Return [X, Y] of the center of cell containing provided text 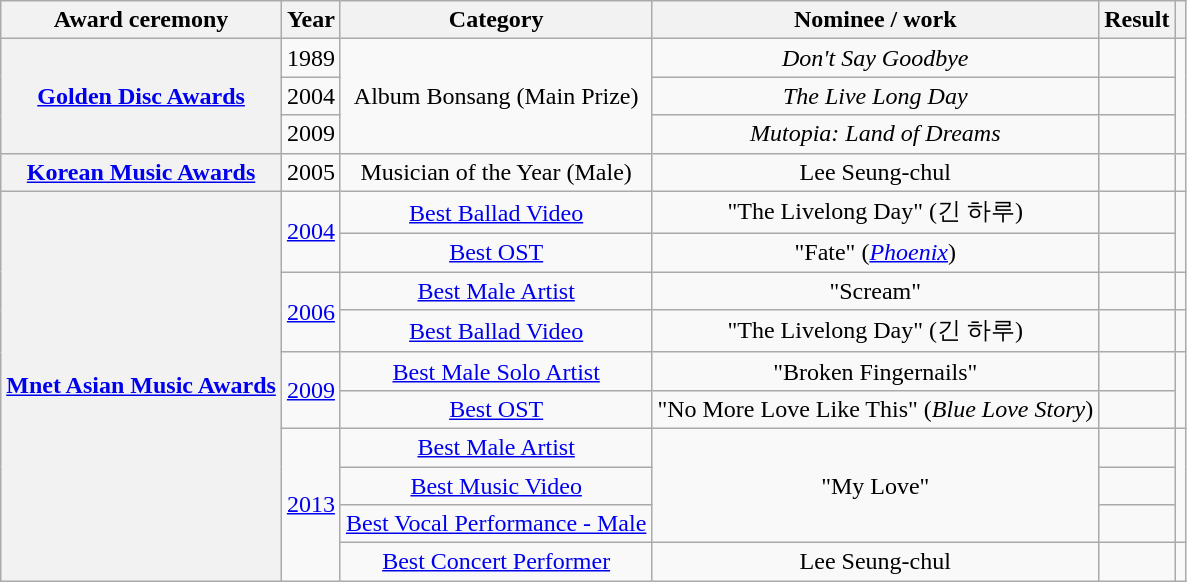
Nominee / work [876, 20]
Don't Say Goodbye [876, 58]
"Fate" (Phoenix) [876, 253]
Korean Music Awards [142, 172]
The Live Long Day [876, 96]
1989 [310, 58]
Category [496, 20]
Golden Disc Awards [142, 96]
2013 [310, 504]
Musician of the Year (Male) [496, 172]
Best Vocal Performance - Male [496, 524]
"Scream" [876, 291]
2005 [310, 172]
"No More Love Like This" (Blue Love Story) [876, 409]
Mutopia: Land of Dreams [876, 134]
Result [1137, 20]
"My Love" [876, 485]
Award ceremony [142, 20]
Year [310, 20]
Best Music Video [496, 485]
Best Male Solo Artist [496, 371]
Album Bonsang (Main Prize) [496, 96]
2006 [310, 312]
"Broken Fingernails" [876, 371]
Best Concert Performer [496, 562]
Mnet Asian Music Awards [142, 386]
